Identify which cell holds the provided text, then report its (X, Y) central coordinate. 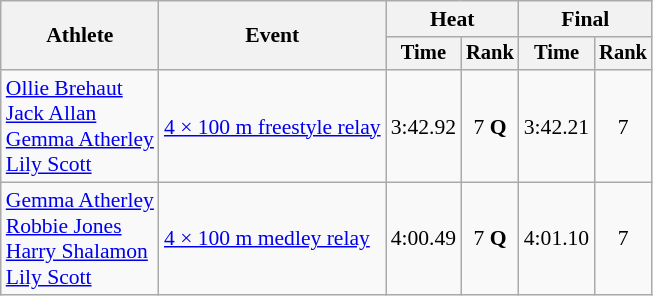
4:01.10 (556, 239)
Event (272, 36)
Athlete (80, 36)
4 × 100 m freestyle relay (272, 126)
4 × 100 m medley relay (272, 239)
4:00.49 (424, 239)
Final (586, 19)
3:42.21 (556, 126)
3:42.92 (424, 126)
Ollie BrehautJack AllanGemma AtherleyLily Scott (80, 126)
Heat (452, 19)
Gemma AtherleyRobbie JonesHarry ShalamonLily Scott (80, 239)
